Capture the cell that displays the provided text and extract its [X, Y] central coordinate. 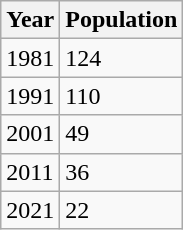
2021 [30, 210]
Population [122, 20]
36 [122, 172]
1981 [30, 58]
124 [122, 58]
110 [122, 96]
2011 [30, 172]
1991 [30, 96]
Year [30, 20]
22 [122, 210]
2001 [30, 134]
49 [122, 134]
